Capture the cell that displays the provided text and extract its (X, Y) central coordinate. 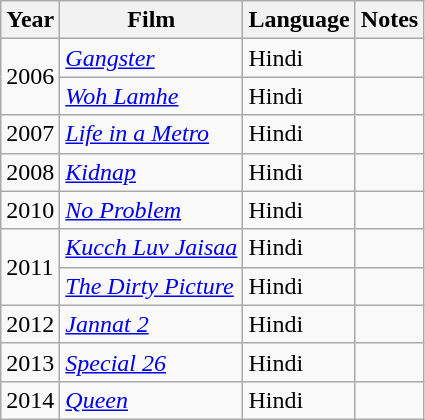
Language (299, 20)
Queen (152, 400)
2012 (30, 324)
Kucch Luv Jaisaa (152, 248)
2014 (30, 400)
Kidnap (152, 172)
No Problem (152, 210)
2011 (30, 267)
The Dirty Picture (152, 286)
2006 (30, 77)
Year (30, 20)
Life in a Metro (152, 134)
2013 (30, 362)
Film (152, 20)
Woh Lamhe (152, 96)
Special 26 (152, 362)
2007 (30, 134)
Jannat 2 (152, 324)
Gangster (152, 58)
Notes (389, 20)
2010 (30, 210)
2008 (30, 172)
